Locate the cell with the specified text and output its [x, y] center coordinate. 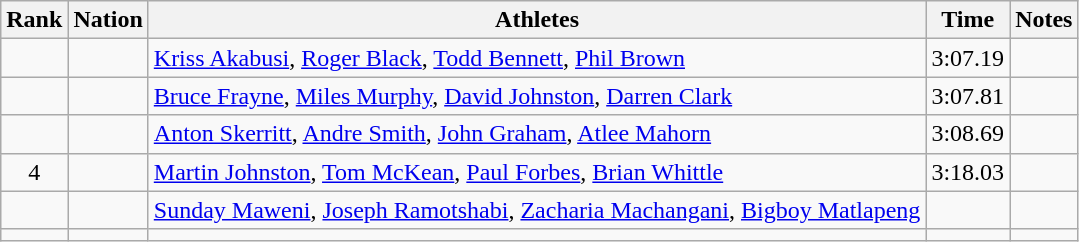
3:08.69 [968, 134]
Time [968, 20]
4 [34, 172]
Notes [1044, 20]
Rank [34, 20]
3:18.03 [968, 172]
Anton Skerritt, Andre Smith, John Graham, Atlee Mahorn [537, 134]
Nation [108, 20]
Martin Johnston, Tom McKean, Paul Forbes, Brian Whittle [537, 172]
3:07.19 [968, 58]
Sunday Maweni, Joseph Ramotshabi, Zacharia Machangani, Bigboy Matlapeng [537, 210]
Kriss Akabusi, Roger Black, Todd Bennett, Phil Brown [537, 58]
Athletes [537, 20]
3:07.81 [968, 96]
Bruce Frayne, Miles Murphy, David Johnston, Darren Clark [537, 96]
